Extract the [x, y] coordinate from the center of the cell holding the provided text.  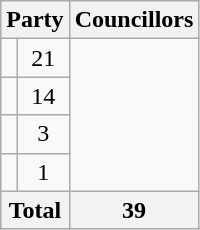
Party [35, 20]
39 [134, 210]
Total [35, 210]
Councillors [134, 20]
1 [43, 172]
3 [43, 134]
14 [43, 96]
21 [43, 58]
